From the cell containing the given text, extract its center point as (x, y) coordinate. 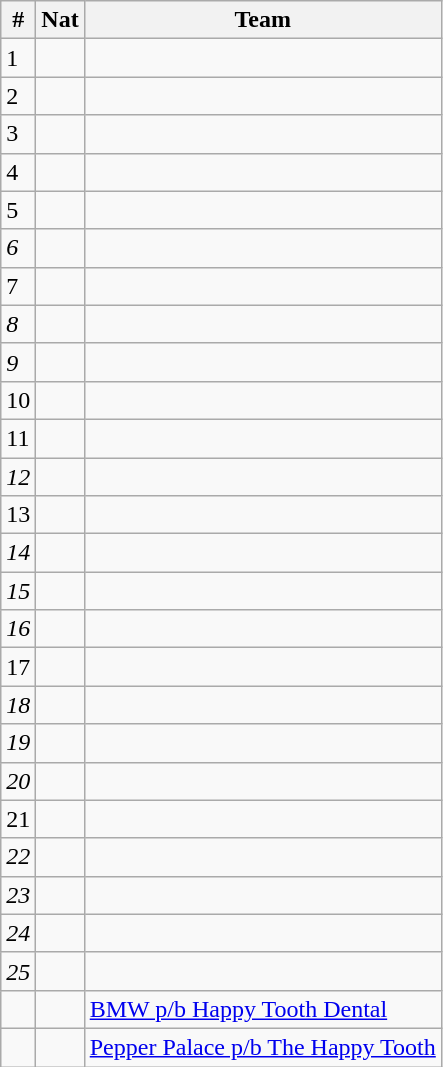
3 (18, 134)
Pepper Palace p/b The Happy Tooth (262, 1047)
10 (18, 400)
24 (18, 933)
20 (18, 781)
2 (18, 96)
22 (18, 857)
Team (262, 20)
19 (18, 743)
17 (18, 667)
6 (18, 248)
15 (18, 591)
12 (18, 477)
14 (18, 553)
9 (18, 362)
21 (18, 819)
16 (18, 629)
13 (18, 515)
25 (18, 971)
Nat (60, 20)
18 (18, 705)
7 (18, 286)
4 (18, 172)
BMW p/b Happy Tooth Dental (262, 1009)
11 (18, 438)
1 (18, 58)
8 (18, 324)
5 (18, 210)
23 (18, 895)
# (18, 20)
